Scan for the cell matching the given text and deliver its [X, Y] coordinate at center. 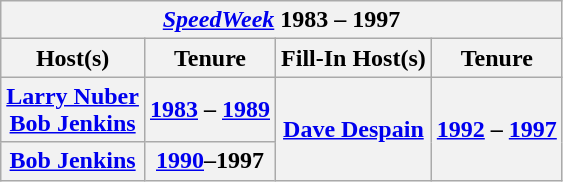
Fill-In Host(s) [354, 58]
SpeedWeek 1983 – 1997 [282, 20]
Host(s) [73, 58]
Dave Despain [354, 128]
1992 – 1997 [496, 128]
Larry NuberBob Jenkins [73, 110]
Bob Jenkins [73, 161]
1983 – 1989 [210, 110]
1990–1997 [210, 161]
